Locate the cell with the specified text and output its (x, y) center coordinate. 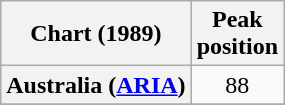
88 (237, 85)
Chart (1989) (96, 34)
Peakposition (237, 34)
Australia (ARIA) (96, 85)
